For the text-containing cell, return its midpoint in [x, y] coordinate format. 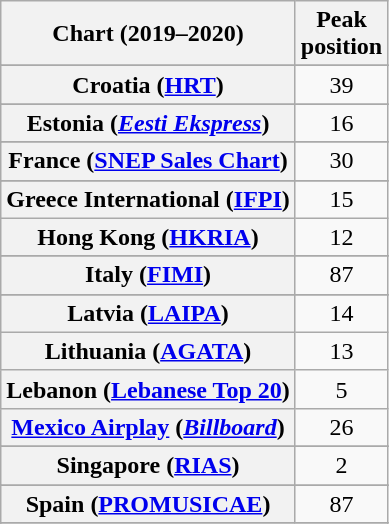
14 [341, 313]
15 [341, 199]
Mexico Airplay (Billboard) [148, 427]
France (SNEP Sales Chart) [148, 161]
Hong Kong (HKRIA) [148, 237]
5 [341, 389]
13 [341, 351]
Chart (2019–2020) [148, 34]
Singapore (RIAS) [148, 465]
39 [341, 85]
Estonia (Eesti Ekspress) [148, 123]
Lithuania (AGATA) [148, 351]
26 [341, 427]
Latvia (LAIPA) [148, 313]
Lebanon (Lebanese Top 20) [148, 389]
2 [341, 465]
Greece International (IFPI) [148, 199]
12 [341, 237]
16 [341, 123]
Spain (PROMUSICAE) [148, 503]
Croatia (HRT) [148, 85]
Italy (FIMI) [148, 275]
30 [341, 161]
Peakposition [341, 34]
